Capture the cell that displays the provided text and extract its [X, Y] central coordinate. 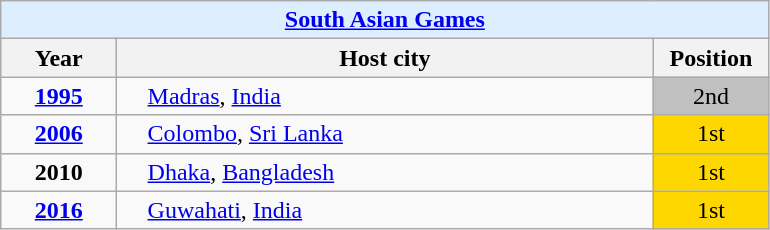
2nd [711, 96]
Guwahati, India [385, 210]
1995 [59, 96]
Host city [385, 58]
South Asian Games [385, 20]
Madras, India [385, 96]
Position [711, 58]
2006 [59, 134]
2016 [59, 210]
2010 [59, 172]
Dhaka, Bangladesh [385, 172]
Year [59, 58]
Colombo, Sri Lanka [385, 134]
